For the text-containing cell, return its midpoint in [X, Y] coordinate format. 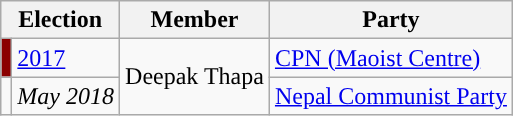
2017 [66, 58]
Party [390, 20]
May 2018 [66, 96]
Member [195, 20]
Deepak Thapa [195, 77]
CPN (Maoist Centre) [390, 58]
Election [60, 20]
Nepal Communist Party [390, 96]
